Search for the cell housing the specified text and yield its [x, y] center coordinate. 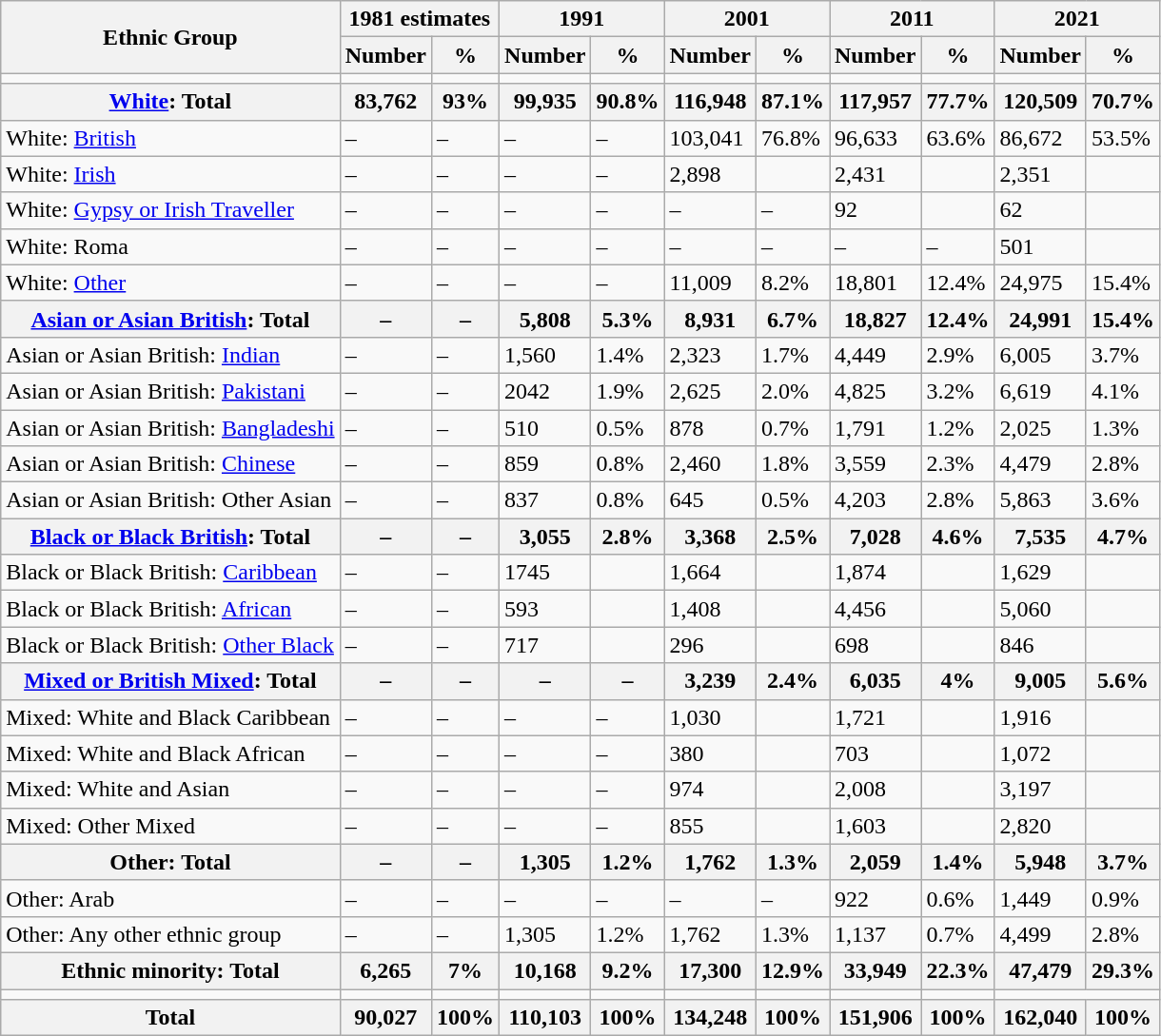
White: British [170, 138]
3.2% [957, 391]
86,672 [1040, 138]
Mixed: Other Mixed [170, 826]
96,633 [876, 138]
4,449 [876, 355]
7% [466, 970]
9,005 [1040, 681]
1,916 [1040, 717]
2,460 [710, 464]
645 [710, 500]
87.1% [792, 102]
846 [1040, 645]
1.8% [792, 464]
116,948 [710, 102]
717 [545, 645]
5,863 [1040, 500]
1,137 [876, 934]
4.1% [1123, 391]
4,456 [876, 609]
6.7% [792, 319]
White: Irish [170, 174]
2001 [746, 19]
93% [466, 102]
1991 [582, 19]
Ethnic minority: Total [170, 970]
703 [876, 753]
3,559 [876, 464]
White: Gypsy or Irish Traveller [170, 210]
2,323 [710, 355]
18,827 [876, 319]
2.0% [792, 391]
5.3% [628, 319]
Asian or Asian British: Bangladeshi [170, 427]
3,368 [710, 537]
4% [957, 681]
Mixed: White and Black Caribbean [170, 717]
151,906 [876, 1018]
Asian or Asian British: Other Asian [170, 500]
974 [710, 790]
33,949 [876, 970]
0.9% [1123, 898]
1745 [545, 573]
99,935 [545, 102]
White: Other [170, 283]
Black or Black British: Caribbean [170, 573]
3,197 [1040, 790]
1,721 [876, 717]
8.2% [792, 283]
2.4% [792, 681]
Total [170, 1018]
Ethnic Group [170, 37]
3.6% [1123, 500]
120,509 [1040, 102]
Mixed: White and Black African [170, 753]
380 [710, 753]
2,898 [710, 174]
2,351 [1040, 174]
859 [545, 464]
5,808 [545, 319]
47,479 [1040, 970]
92 [876, 210]
White: Roma [170, 246]
2.9% [957, 355]
White: Total [170, 102]
2042 [545, 391]
Asian or Asian British: Chinese [170, 464]
510 [545, 427]
4.7% [1123, 537]
103,041 [710, 138]
296 [710, 645]
17,300 [710, 970]
6,265 [385, 970]
90.8% [628, 102]
117,957 [876, 102]
90,027 [385, 1018]
77.7% [957, 102]
76.8% [792, 138]
Asian or Asian British: Total [170, 319]
29.3% [1123, 970]
4.6% [957, 537]
63.6% [957, 138]
2,625 [710, 391]
12.9% [792, 970]
5,060 [1040, 609]
1.9% [628, 391]
9.2% [628, 970]
1,449 [1040, 898]
922 [876, 898]
2,820 [1040, 826]
22.3% [957, 970]
Asian or Asian British: Indian [170, 355]
4,203 [876, 500]
593 [545, 609]
2,008 [876, 790]
2.5% [792, 537]
1.7% [792, 355]
4,825 [876, 391]
1981 estimates [419, 19]
70.7% [1123, 102]
Other: Any other ethnic group [170, 934]
7,535 [1040, 537]
Mixed: White and Asian [170, 790]
6,619 [1040, 391]
5,948 [1040, 862]
0.6% [957, 898]
501 [1040, 246]
1,629 [1040, 573]
1,408 [710, 609]
2,059 [876, 862]
Mixed or British Mixed: Total [170, 681]
6,005 [1040, 355]
8,931 [710, 319]
62 [1040, 210]
10,168 [545, 970]
1,072 [1040, 753]
4,499 [1040, 934]
134,248 [710, 1018]
1,603 [876, 826]
4,479 [1040, 464]
3,239 [710, 681]
11,009 [710, 283]
878 [710, 427]
5.6% [1123, 681]
2.3% [957, 464]
1,664 [710, 573]
18,801 [876, 283]
Black or Black British: Other Black [170, 645]
7,028 [876, 537]
83,762 [385, 102]
2,431 [876, 174]
Black or Black British: African [170, 609]
1,030 [710, 717]
2011 [912, 19]
1,560 [545, 355]
162,040 [1040, 1018]
Asian or Asian British: Pakistani [170, 391]
53.5% [1123, 138]
24,991 [1040, 319]
Other: Total [170, 862]
837 [545, 500]
110,103 [545, 1018]
1,874 [876, 573]
2021 [1077, 19]
698 [876, 645]
24,975 [1040, 283]
Black or Black British: Total [170, 537]
3,055 [545, 537]
2,025 [1040, 427]
1,791 [876, 427]
Other: Arab [170, 898]
6,035 [876, 681]
855 [710, 826]
